For the text-containing cell, return its midpoint in [x, y] coordinate format. 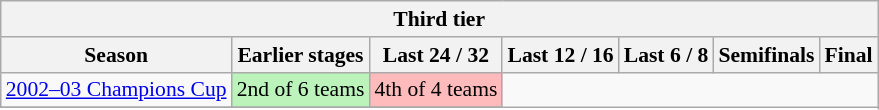
Third tier [440, 19]
Final [848, 55]
2nd of 6 teams [301, 90]
Season [116, 55]
Last 24 / 32 [436, 55]
Last 6 / 8 [666, 55]
Earlier stages [301, 55]
Last 12 / 16 [560, 55]
Semifinals [766, 55]
4th of 4 teams [436, 90]
2002–03 Champions Cup [116, 90]
